For the text-containing cell, return its midpoint in [X, Y] coordinate format. 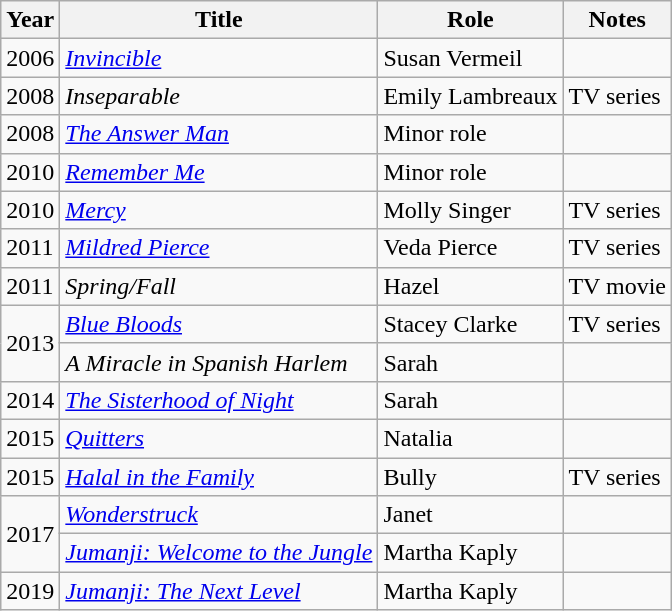
2014 [30, 400]
2006 [30, 58]
Bully [470, 477]
Notes [618, 20]
Invincible [219, 58]
Stacey Clarke [470, 324]
Molly Singer [470, 210]
Wonderstruck [219, 515]
Inseparable [219, 96]
2013 [30, 343]
Remember Me [219, 172]
Susan Vermeil [470, 58]
2017 [30, 534]
Quitters [219, 438]
Spring/Fall [219, 286]
2019 [30, 591]
Hazel [470, 286]
TV movie [618, 286]
Veda Pierce [470, 248]
Role [470, 20]
Blue Bloods [219, 324]
A Miracle in Spanish Harlem [219, 362]
Title [219, 20]
Year [30, 20]
Jumanji: The Next Level [219, 591]
Jumanji: Welcome to the Jungle [219, 553]
Natalia [470, 438]
Emily Lambreaux [470, 96]
Mercy [219, 210]
Halal in the Family [219, 477]
The Answer Man [219, 134]
Janet [470, 515]
Mildred Pierce [219, 248]
The Sisterhood of Night [219, 400]
